Capture the cell that displays the provided text and extract its (x, y) central coordinate. 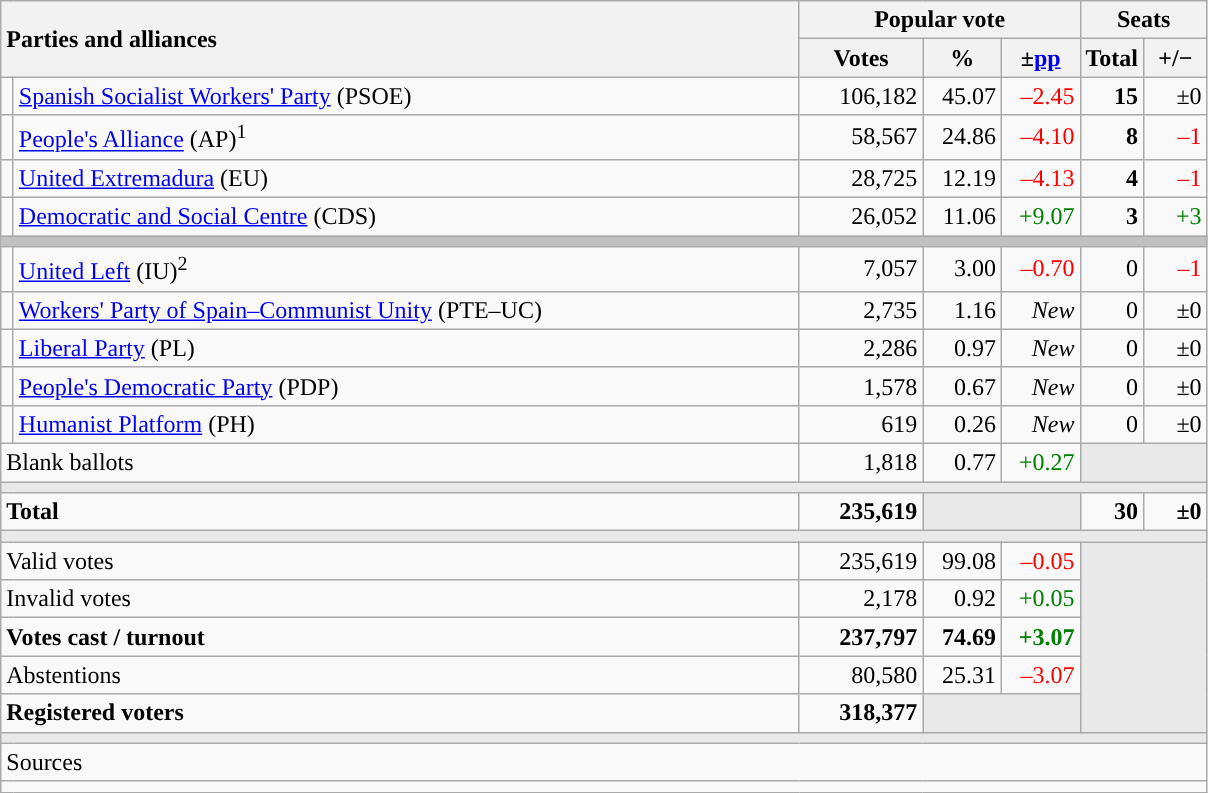
People's Alliance (AP)1 (406, 138)
People's Democratic Party (PDP) (406, 386)
+3.07 (1040, 637)
237,797 (861, 637)
+9.07 (1040, 217)
Popular vote (940, 20)
2,735 (861, 310)
4 (1112, 178)
Valid votes (400, 561)
15 (1112, 96)
+0.05 (1040, 599)
58,567 (861, 138)
0.92 (962, 599)
45.07 (962, 96)
+/− (1176, 58)
0.67 (962, 386)
25.31 (962, 675)
106,182 (861, 96)
–4.10 (1040, 138)
Votes (861, 58)
Sources (604, 762)
74.69 (962, 637)
Humanist Platform (PH) (406, 424)
–0.70 (1040, 270)
+3 (1176, 217)
–0.05 (1040, 561)
1.16 (962, 310)
0.77 (962, 462)
318,377 (861, 713)
30 (1112, 512)
Spanish Socialist Workers' Party (PSOE) (406, 96)
Seats (1144, 20)
3.00 (962, 270)
United Left (IU)2 (406, 270)
Abstentions (400, 675)
Liberal Party (PL) (406, 348)
–4.13 (1040, 178)
1,818 (861, 462)
United Extremadura (EU) (406, 178)
Democratic and Social Centre (CDS) (406, 217)
2,178 (861, 599)
1,578 (861, 386)
±pp (1040, 58)
+0.27 (1040, 462)
% (962, 58)
80,580 (861, 675)
28,725 (861, 178)
2,286 (861, 348)
0.97 (962, 348)
24.86 (962, 138)
619 (861, 424)
Blank ballots (400, 462)
–2.45 (1040, 96)
8 (1112, 138)
Workers' Party of Spain–Communist Unity (PTE–UC) (406, 310)
26,052 (861, 217)
7,057 (861, 270)
Parties and alliances (400, 39)
3 (1112, 217)
12.19 (962, 178)
11.06 (962, 217)
Votes cast / turnout (400, 637)
99.08 (962, 561)
–3.07 (1040, 675)
Invalid votes (400, 599)
0.26 (962, 424)
Registered voters (400, 713)
